From the cell containing the given text, extract its center point as (x, y) coordinate. 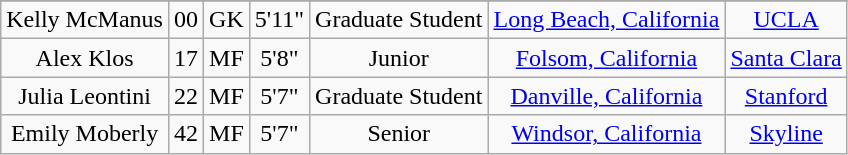
Folsom, California (606, 58)
00 (186, 20)
Long Beach, California (606, 20)
Skyline (786, 134)
Alex Klos (85, 58)
Junior (399, 58)
Emily Moberly (85, 134)
22 (186, 96)
Stanford (786, 96)
Windsor, California (606, 134)
Danville, California (606, 96)
5'11" (279, 20)
17 (186, 58)
Julia Leontini (85, 96)
42 (186, 134)
UCLA (786, 20)
Senior (399, 134)
Santa Clara (786, 58)
GK (227, 20)
Kelly McManus (85, 20)
5'8" (279, 58)
